Provide the [x, y] coordinate of the cell's center where the given text is located.  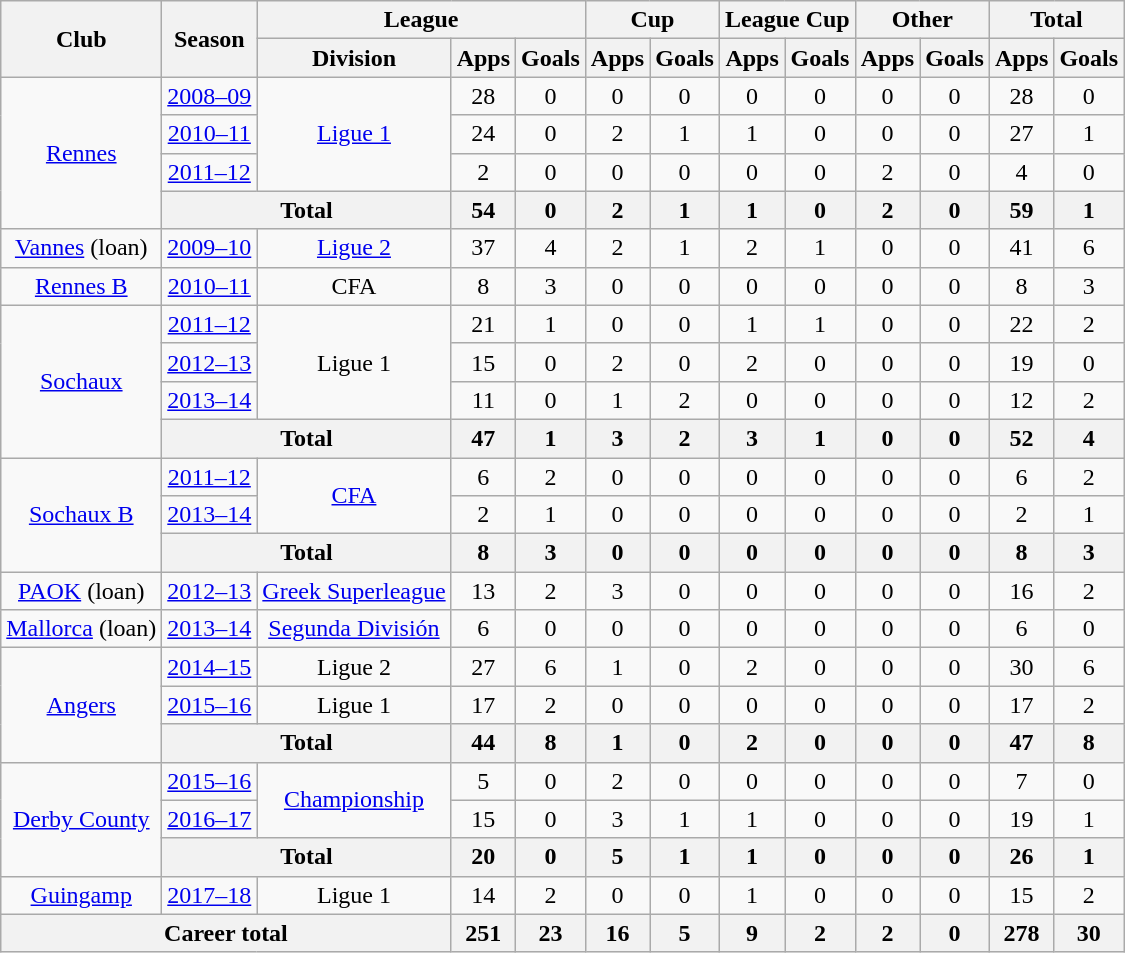
Rennes [82, 153]
44 [483, 743]
26 [1021, 857]
23 [551, 933]
21 [483, 324]
Championship [354, 800]
251 [483, 933]
13 [483, 591]
2017–18 [210, 895]
Derby County [82, 819]
Cup [652, 20]
9 [752, 933]
Segunda División [354, 629]
22 [1021, 324]
League [421, 20]
Division [354, 58]
Rennes B [82, 286]
League Cup [787, 20]
20 [483, 857]
Club [82, 39]
Angers [82, 705]
2014–15 [210, 667]
Career total [226, 933]
11 [483, 400]
24 [483, 134]
Mallorca (loan) [82, 629]
12 [1021, 400]
54 [483, 210]
2008–09 [210, 96]
Sochaux B [82, 515]
52 [1021, 438]
PAOK (loan) [82, 591]
Sochaux [82, 381]
37 [483, 248]
Guingamp [82, 895]
Other [922, 20]
14 [483, 895]
2009–10 [210, 248]
Greek Superleague [354, 591]
2016–17 [210, 819]
59 [1021, 210]
Vannes (loan) [82, 248]
41 [1021, 248]
278 [1021, 933]
Season [210, 39]
7 [1021, 781]
